Scan for the cell matching the given text and deliver its [X, Y] coordinate at center. 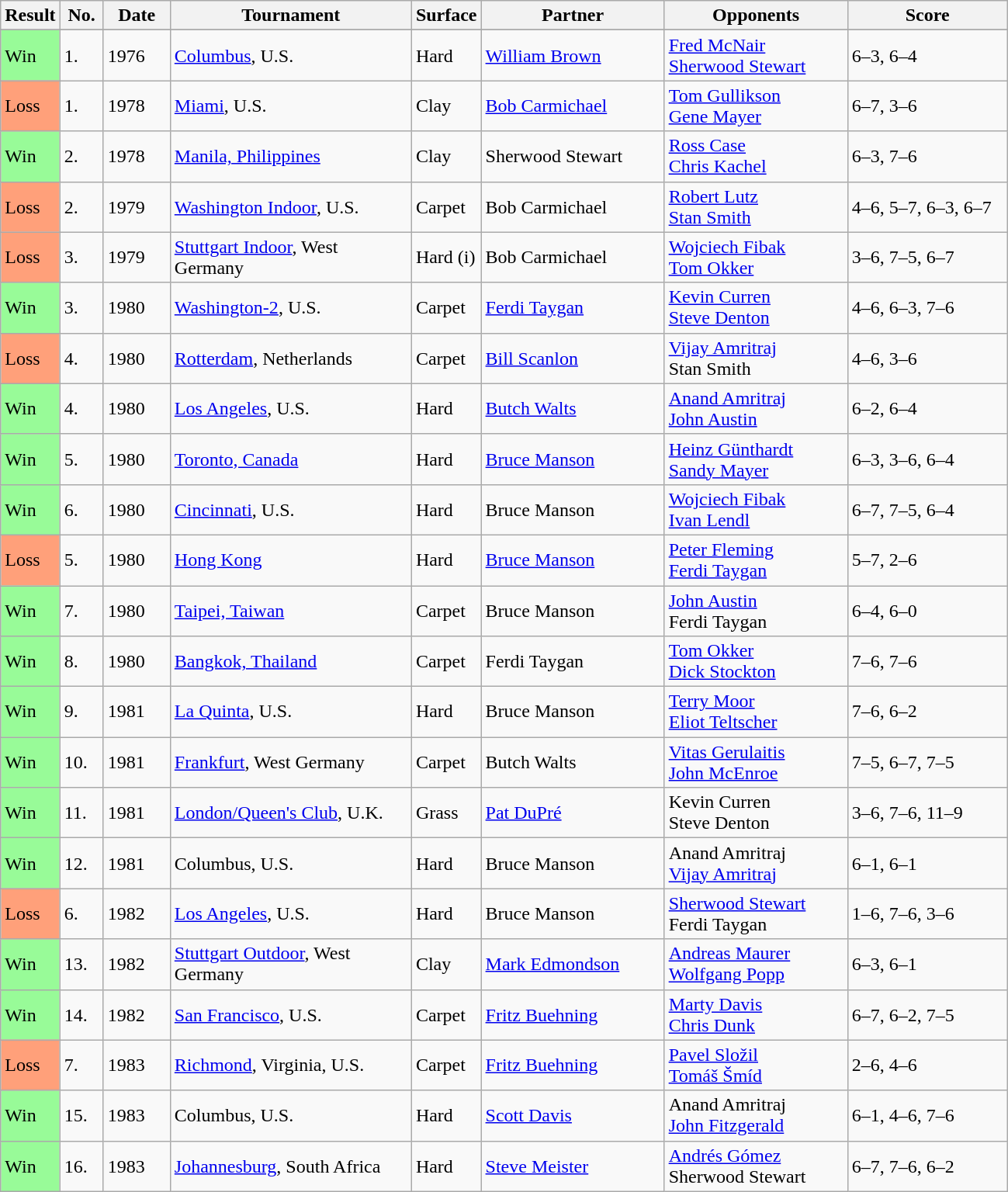
Johannesburg, South Africa [290, 1166]
Mark Edmondson [573, 964]
Result [30, 16]
Hard (i) [446, 258]
4–6, 3–6 [927, 359]
Pavel Složil Tomáš Šmíd [756, 1065]
6–3, 7–6 [927, 157]
16. [81, 1166]
12. [81, 863]
6–7, 3–6 [927, 106]
Peter Fleming Ferdi Taygan [756, 560]
Tom Gullikson Gene Mayer [756, 106]
Wojciech Fibak Ivan Lendl [756, 509]
8. [81, 661]
Heinz Günthardt Sandy Mayer [756, 459]
Wojciech Fibak Tom Okker [756, 258]
1976 [137, 56]
London/Queen's Club, U.K. [290, 813]
No. [81, 16]
Washington Indoor, U.S. [290, 206]
Frankfurt, West Germany [290, 762]
Steve Meister [573, 1166]
2–6, 4–6 [927, 1065]
Hong Kong [290, 560]
Sherwood Stewart [573, 157]
6–3, 6–1 [927, 964]
Scott Davis [573, 1116]
John Austin Ferdi Taygan [756, 610]
Opponents [756, 16]
Terry Moor Eliot Teltscher [756, 712]
Andreas Maurer Wolfgang Popp [756, 964]
Toronto, Canada [290, 459]
Fred McNair Sherwood Stewart [756, 56]
Date [137, 16]
13. [81, 964]
Richmond, Virginia, U.S. [290, 1065]
Vitas Gerulaitis John McEnroe [756, 762]
Andrés Gómez Sherwood Stewart [756, 1166]
Anand Amritraj John Austin [756, 408]
Cincinnati, U.S. [290, 509]
6–1, 4–6, 7–6 [927, 1116]
1–6, 7–6, 3–6 [927, 914]
5–7, 2–6 [927, 560]
Taipei, Taiwan [290, 610]
Grass [446, 813]
Score [927, 16]
Anand Amritraj Vijay Amritraj [756, 863]
6–3, 3–6, 6–4 [927, 459]
Marty Davis Chris Dunk [756, 1015]
Partner [573, 16]
7–5, 6–7, 7–5 [927, 762]
3–6, 7–6, 11–9 [927, 813]
San Francisco, U.S. [290, 1015]
3–6, 7–5, 6–7 [927, 258]
Rotterdam, Netherlands [290, 359]
9. [81, 712]
6–1, 6–1 [927, 863]
6–7, 6–2, 7–5 [927, 1015]
11. [81, 813]
Tournament [290, 16]
4–6, 5–7, 6–3, 6–7 [927, 206]
6–7, 7–5, 6–4 [927, 509]
Tom Okker Dick Stockton [756, 661]
Pat DuPré [573, 813]
Vijay Amritraj Stan Smith [756, 359]
Surface [446, 16]
10. [81, 762]
Stuttgart Outdoor, West Germany [290, 964]
7–6, 7–6 [927, 661]
Bill Scanlon [573, 359]
4–6, 6–3, 7–6 [927, 307]
Miami, U.S. [290, 106]
6–2, 6–4 [927, 408]
6–4, 6–0 [927, 610]
14. [81, 1015]
Sherwood Stewart Ferdi Taygan [756, 914]
Manila, Philippines [290, 157]
Robert Lutz Stan Smith [756, 206]
15. [81, 1116]
Ross Case Chris Kachel [756, 157]
Washington-2, U.S. [290, 307]
7–6, 6–2 [927, 712]
William Brown [573, 56]
6–3, 6–4 [927, 56]
Bangkok, Thailand [290, 661]
La Quinta, U.S. [290, 712]
Anand Amritraj John Fitzgerald [756, 1116]
Stuttgart Indoor, West Germany [290, 258]
6–7, 7–6, 6–2 [927, 1166]
